Capture the cell that displays the provided text and extract its [X, Y] central coordinate. 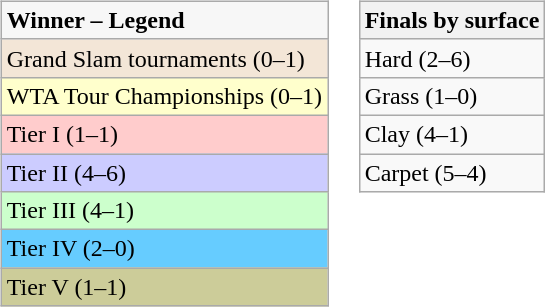
Tier V (1–1) [164, 287]
Finals by surface [452, 20]
Winner – Legend [164, 20]
Tier II (4–6) [164, 173]
Tier IV (2–0) [164, 249]
Tier III (4–1) [164, 211]
WTA Tour Championships (0–1) [164, 96]
Carpet (5–4) [452, 173]
Hard (2–6) [452, 58]
Clay (4–1) [452, 134]
Tier I (1–1) [164, 134]
Grass (1–0) [452, 96]
Grand Slam tournaments (0–1) [164, 58]
